From the cell containing the given text, extract its center point as [X, Y] coordinate. 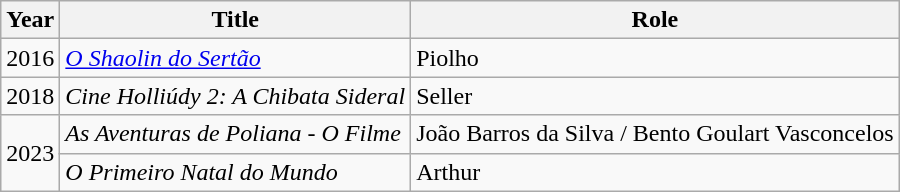
O Shaolin do Sertão [236, 58]
O Primeiro Natal do Mundo [236, 172]
Seller [656, 96]
Cine Holliúdy 2: A Chibata Sideral [236, 96]
As Aventuras de Poliana - O Filme [236, 134]
Year [30, 20]
Title [236, 20]
2023 [30, 153]
Arthur [656, 172]
Piolho [656, 58]
João Barros da Silva / Bento Goulart Vasconcelos [656, 134]
Role [656, 20]
2018 [30, 96]
2016 [30, 58]
